Find where the given text appears and provide that cell's center as [x, y] coordinate. 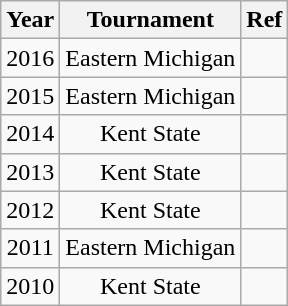
2014 [30, 134]
2011 [30, 248]
2013 [30, 172]
2012 [30, 210]
Year [30, 20]
2016 [30, 58]
2015 [30, 96]
Ref [264, 20]
2010 [30, 286]
Tournament [150, 20]
